Find where the given text appears and provide that cell's center as [X, Y] coordinate. 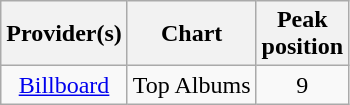
Chart [192, 34]
Billboard [64, 85]
9 [302, 85]
Peakposition [302, 34]
Provider(s) [64, 34]
Top Albums [192, 85]
